Find where the given text appears and provide that cell's center as [X, Y] coordinate. 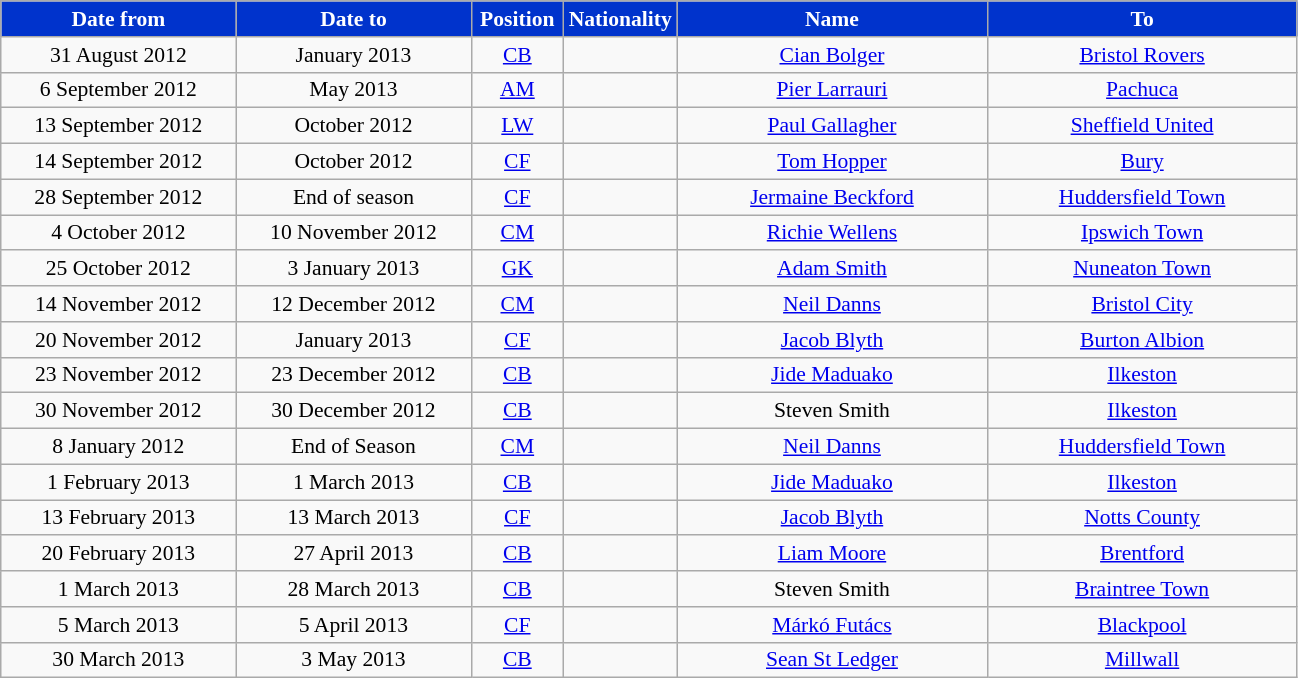
End of season [354, 197]
8 January 2012 [118, 447]
20 November 2012 [118, 340]
Bury [1142, 162]
Position [518, 19]
13 March 2013 [354, 518]
Adam Smith [832, 269]
Ipswich Town [1142, 233]
30 December 2012 [354, 411]
Millwall [1142, 660]
Burton Albion [1142, 340]
Date to [354, 19]
14 September 2012 [118, 162]
14 November 2012 [118, 304]
Nationality [620, 19]
Tom Hopper [832, 162]
Notts County [1142, 518]
31 August 2012 [118, 55]
To [1142, 19]
3 May 2013 [354, 660]
Name [832, 19]
AM [518, 90]
Pachuca [1142, 90]
30 November 2012 [118, 411]
23 December 2012 [354, 375]
Bristol City [1142, 304]
10 November 2012 [354, 233]
GK [518, 269]
Sheffield United [1142, 126]
Blackpool [1142, 625]
Date from [118, 19]
20 February 2013 [118, 554]
Pier Larrauri [832, 90]
May 2013 [354, 90]
3 January 2013 [354, 269]
4 October 2012 [118, 233]
Brentford [1142, 554]
Braintree Town [1142, 589]
28 March 2013 [354, 589]
6 September 2012 [118, 90]
25 October 2012 [118, 269]
Nuneaton Town [1142, 269]
30 March 2013 [118, 660]
5 March 2013 [118, 625]
28 September 2012 [118, 197]
Richie Wellens [832, 233]
Márkó Futács [832, 625]
23 November 2012 [118, 375]
LW [518, 126]
Sean St Ledger [832, 660]
13 February 2013 [118, 518]
Liam Moore [832, 554]
Jermaine Beckford [832, 197]
27 April 2013 [354, 554]
5 April 2013 [354, 625]
Cian Bolger [832, 55]
Paul Gallagher [832, 126]
1 February 2013 [118, 482]
13 September 2012 [118, 126]
12 December 2012 [354, 304]
End of Season [354, 447]
Bristol Rovers [1142, 55]
